Output the (X, Y) coordinate of the center of the cell containing the given text.  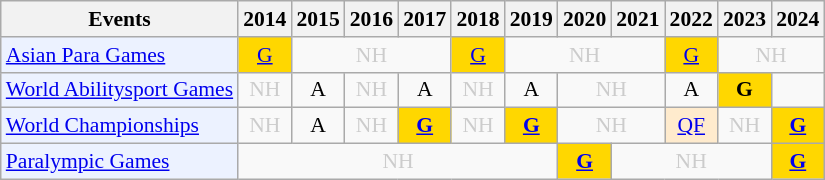
Events (120, 19)
2015 (318, 19)
World Championships (120, 126)
2016 (372, 19)
2021 (638, 19)
2024 (798, 19)
2023 (744, 19)
2020 (584, 19)
2014 (264, 19)
2018 (478, 19)
2022 (692, 19)
World Abilitysport Games (120, 90)
Asian Para Games (120, 55)
QF (692, 126)
2017 (424, 19)
2019 (532, 19)
Paralympic Games (120, 162)
